Search for the cell housing the specified text and yield its (x, y) center coordinate. 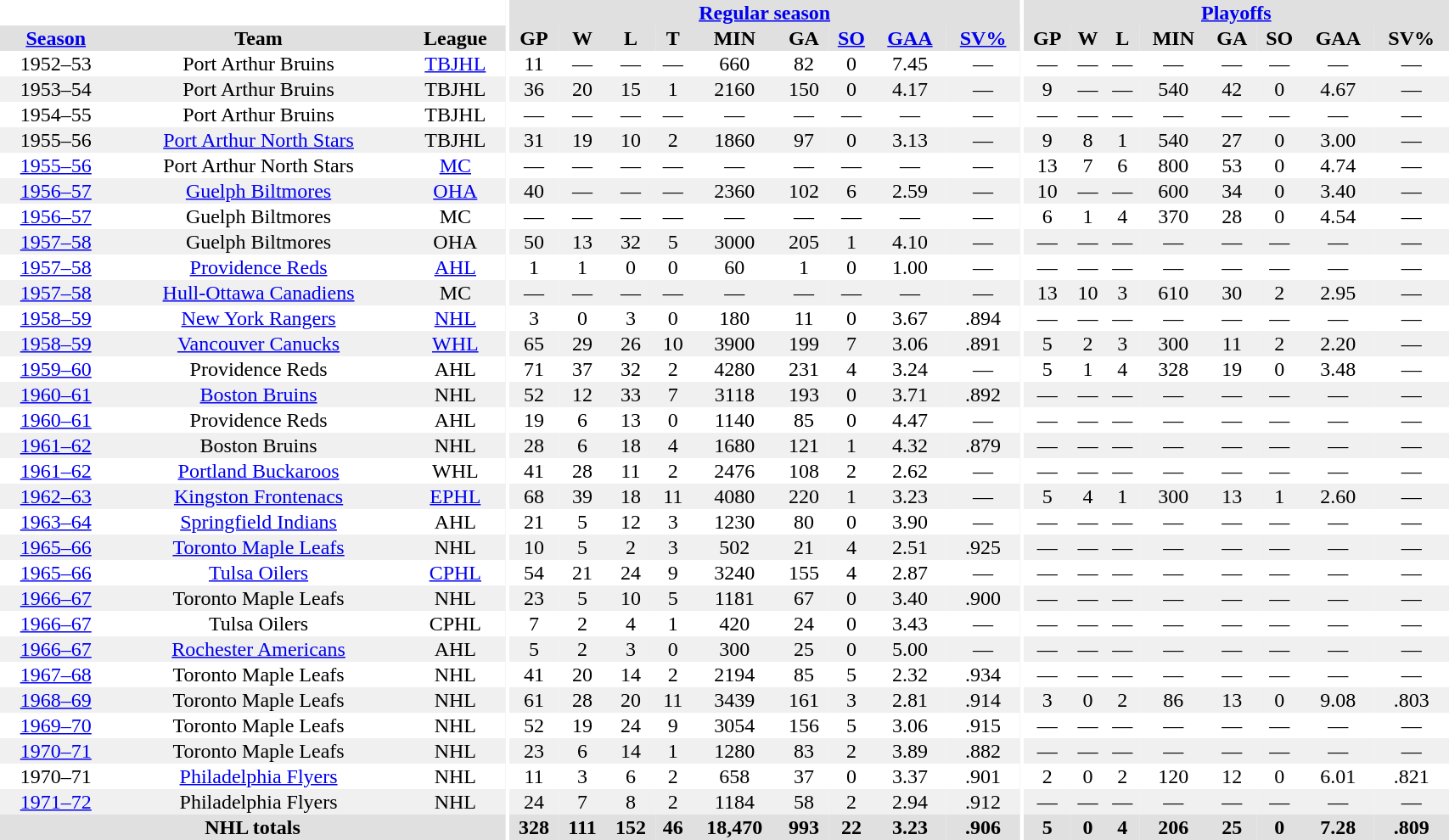
Rochester Americans (259, 649)
65 (535, 344)
54 (535, 573)
Playoffs (1236, 13)
T (672, 38)
3.37 (910, 776)
86 (1173, 700)
1969–70 (56, 725)
152 (630, 827)
108 (803, 471)
Vancouver Canucks (259, 344)
5.00 (910, 649)
31 (535, 140)
4.67 (1338, 89)
4.32 (910, 445)
3.13 (910, 140)
80 (803, 522)
3.43 (910, 624)
3.24 (910, 369)
1184 (734, 802)
1952–53 (56, 64)
1.00 (910, 267)
1280 (734, 751)
3000 (734, 242)
.925 (983, 547)
4280 (734, 369)
4.54 (1338, 216)
50 (535, 242)
22 (851, 827)
2.81 (910, 700)
.803 (1411, 700)
.914 (983, 700)
33 (630, 395)
2.51 (910, 547)
NHL totals (253, 827)
231 (803, 369)
1959–60 (56, 369)
.934 (983, 675)
.901 (983, 776)
New York Rangers (259, 318)
4.10 (910, 242)
7.28 (1338, 827)
39 (582, 496)
7.45 (910, 64)
36 (535, 89)
3.00 (1338, 140)
155 (803, 573)
League (455, 38)
.891 (983, 344)
.809 (1411, 827)
71 (535, 369)
15 (630, 89)
2194 (734, 675)
67 (803, 598)
46 (672, 827)
Season (56, 38)
34 (1233, 191)
2.94 (910, 802)
2.32 (910, 675)
658 (734, 776)
4.17 (910, 89)
2.95 (1338, 293)
800 (1173, 165)
97 (803, 140)
.894 (983, 318)
1963–64 (56, 522)
199 (803, 344)
3.71 (910, 395)
2160 (734, 89)
1968–69 (56, 700)
1140 (734, 420)
1967–68 (56, 675)
83 (803, 751)
206 (1173, 827)
193 (803, 395)
.882 (983, 751)
3054 (734, 725)
2.59 (910, 191)
102 (803, 191)
4.74 (1338, 165)
1954–55 (56, 115)
120 (1173, 776)
1230 (734, 522)
600 (1173, 191)
9.08 (1338, 700)
42 (1233, 89)
68 (535, 496)
121 (803, 445)
Springfield Indians (259, 522)
6.01 (1338, 776)
2.62 (910, 471)
180 (734, 318)
60 (734, 267)
1971–72 (56, 802)
3.90 (910, 522)
1860 (734, 140)
205 (803, 242)
EPHL (455, 496)
1680 (734, 445)
4080 (734, 496)
220 (803, 496)
58 (803, 802)
.912 (983, 802)
40 (535, 191)
.906 (983, 827)
.821 (1411, 776)
29 (582, 344)
82 (803, 64)
156 (803, 725)
18,470 (734, 827)
1181 (734, 598)
Portland Buckaroos (259, 471)
Hull-Ottawa Canadiens (259, 293)
2.20 (1338, 344)
2476 (734, 471)
.892 (983, 395)
3.67 (910, 318)
26 (630, 344)
161 (803, 700)
993 (803, 827)
1953–54 (56, 89)
3.48 (1338, 369)
111 (582, 827)
420 (734, 624)
150 (803, 89)
2.87 (910, 573)
1962–63 (56, 496)
61 (535, 700)
27 (1233, 140)
3.89 (910, 751)
53 (1233, 165)
610 (1173, 293)
502 (734, 547)
Team (259, 38)
.900 (983, 598)
4.47 (910, 420)
.915 (983, 725)
2360 (734, 191)
3118 (734, 395)
.879 (983, 445)
2.60 (1338, 496)
Kingston Frontenacs (259, 496)
Regular season (765, 13)
370 (1173, 216)
3900 (734, 344)
660 (734, 64)
3240 (734, 573)
3439 (734, 700)
30 (1233, 293)
